Return the [x, y] coordinate for the center point of the cell that contains the specified text.  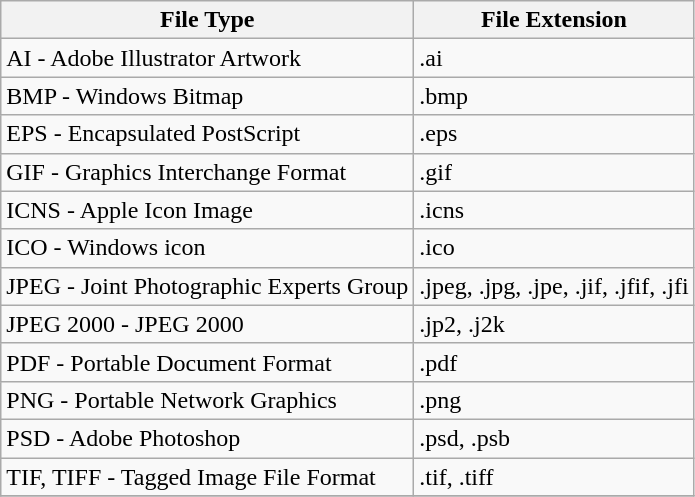
File Type [208, 20]
PDF - Portable Document Format [208, 362]
.bmp [554, 96]
.pdf [554, 362]
TIF, TIFF - Tagged Image File Format [208, 477]
.gif [554, 172]
JPEG - Joint Photographic Experts Group [208, 286]
EPS - Encapsulated PostScript [208, 134]
GIF - Graphics Interchange Format [208, 172]
.ai [554, 58]
ICNS - Apple Icon Image [208, 210]
.jp2, .j2k [554, 324]
JPEG 2000 - JPEG 2000 [208, 324]
.jpeg, .jpg, .jpe, .jif, .jfif, .jfi [554, 286]
ICO - Windows icon [208, 248]
.icns [554, 210]
AI - Adobe Illustrator Artwork [208, 58]
PSD - Adobe Photoshop [208, 438]
.psd, .psb [554, 438]
.tif, .tiff [554, 477]
File Extension [554, 20]
BMP - Windows Bitmap [208, 96]
.png [554, 400]
.ico [554, 248]
PNG - Portable Network Graphics [208, 400]
.eps [554, 134]
